Capture the cell that displays the provided text and extract its [X, Y] central coordinate. 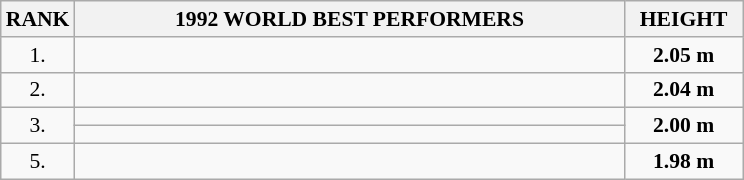
2.04 m [684, 90]
2.05 m [684, 55]
HEIGHT [684, 19]
1.98 m [684, 162]
1. [38, 55]
1992 WORLD BEST PERFORMERS [349, 19]
3. [38, 126]
2. [38, 90]
RANK [38, 19]
2.00 m [684, 126]
5. [38, 162]
